Determine the (X, Y) coordinate at the center of the cell enclosing the given text.  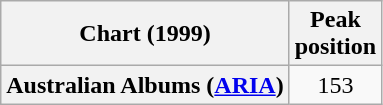
153 (335, 85)
Australian Albums (ARIA) (145, 85)
Chart (1999) (145, 34)
Peakposition (335, 34)
